Provide the (x, y) coordinate of the cell's center where the given text is located.  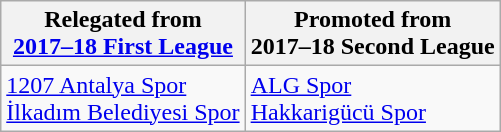
ALG SporHakkarigücü Spor (372, 98)
Promoted from2017–18 Second League (372, 34)
1207 Antalya Sporİlkadım Belediyesi Spor (123, 98)
Relegated from2017–18 First League (123, 34)
